Detect which cell encompasses the target text, then output its [x, y] center coordinate. 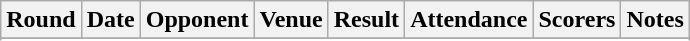
Round [41, 20]
Attendance [469, 20]
Scorers [577, 20]
Venue [291, 20]
Opponent [197, 20]
Date [110, 20]
Notes [655, 20]
Result [366, 20]
